Determine the (X, Y) coordinate at the center of the cell enclosing the given text.  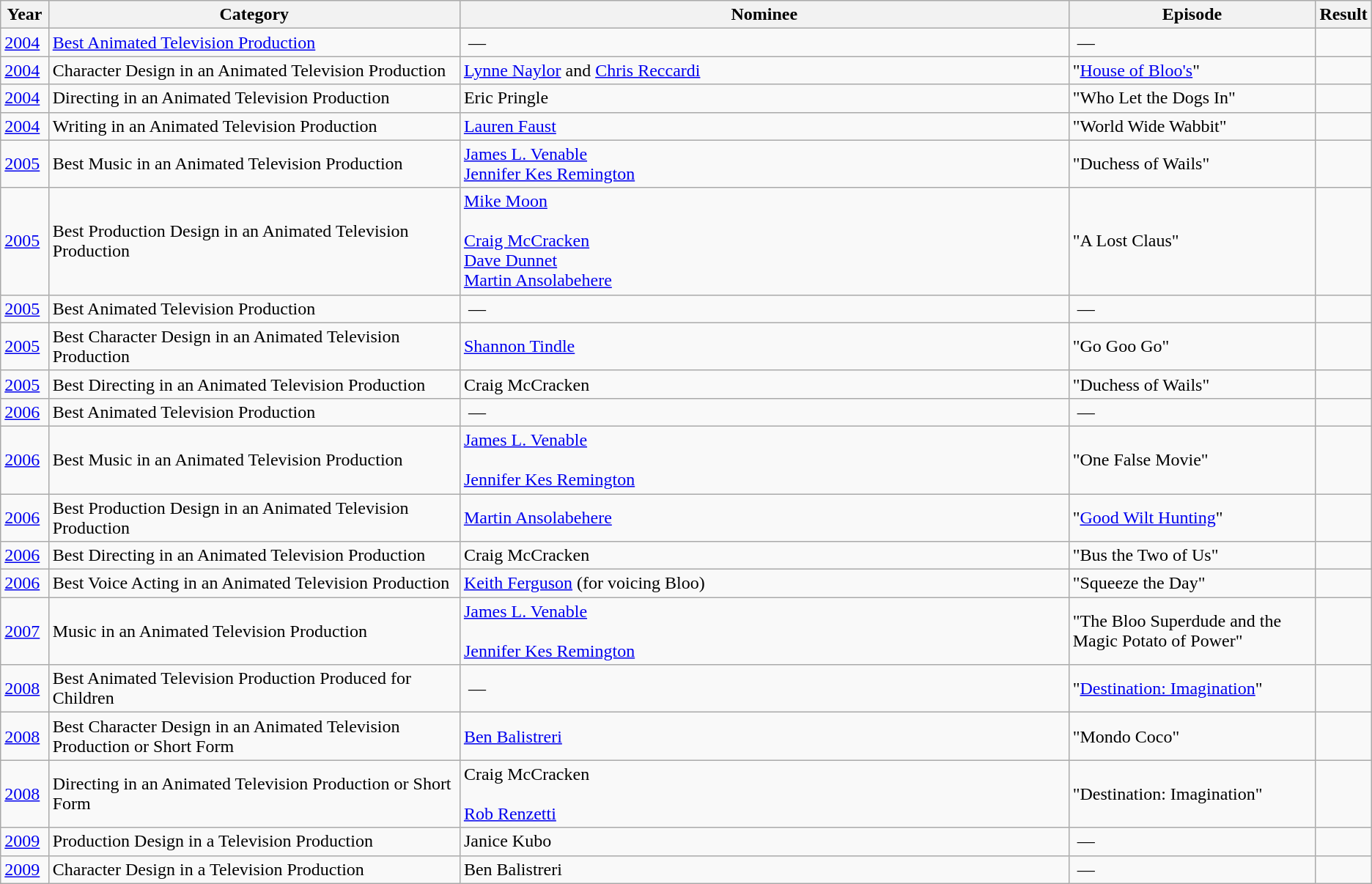
Keith Ferguson (for voicing Bloo) (764, 583)
Martin Ansolabehere (764, 517)
Result (1343, 15)
Episode (1192, 15)
"Bus the Two of Us" (1192, 556)
"World Wide Wabbit" (1192, 126)
Category (254, 15)
Music in an Animated Television Production (254, 631)
"House of Bloo's" (1192, 70)
Directing in an Animated Television Production (254, 98)
Craig McCrackenRob Renzetti (764, 794)
"Who Let the Dogs In" (1192, 98)
Shannon Tindle (764, 346)
"Squeeze the Day" (1192, 583)
"The Bloo Superdude and the Magic Potato of Power" (1192, 631)
Lynne Naylor and Chris Reccardi (764, 70)
Character Design in an Animated Television Production (254, 70)
2007 (25, 631)
Best Character Design in an Animated Television Production or Short Form (254, 736)
Nominee (764, 15)
"Good Wilt Hunting" (1192, 517)
Writing in an Animated Television Production (254, 126)
Year (25, 15)
Mike MoonCraig McCracken Dave Dunnet Martin Ansolabehere (764, 241)
Production Design in a Television Production (254, 841)
Character Design in a Television Production (254, 869)
Best Voice Acting in an Animated Television Production (254, 583)
Best Character Design in an Animated Television Production (254, 346)
"One False Movie" (1192, 460)
"Go Goo Go" (1192, 346)
Janice Kubo (764, 841)
Eric Pringle (764, 98)
"A Lost Claus" (1192, 241)
Lauren Faust (764, 126)
Directing in an Animated Television Production or Short Form (254, 794)
Best Animated Television Production Produced for Children (254, 689)
"Mondo Coco" (1192, 736)
